Return [X, Y] of the center of cell containing provided text 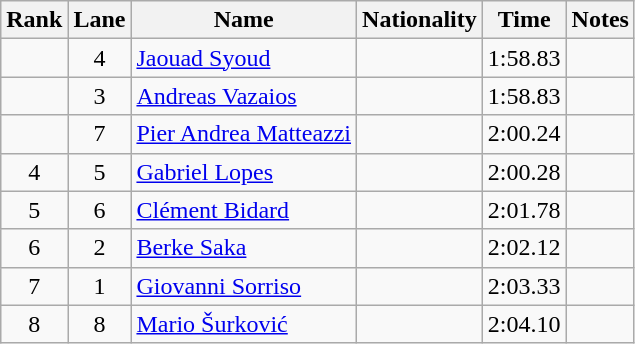
2:00.24 [524, 134]
Name [244, 20]
Lane [100, 20]
Notes [600, 20]
1 [100, 286]
2:04.10 [524, 324]
Giovanni Sorriso [244, 286]
Mario Šurković [244, 324]
Clément Bidard [244, 210]
Berke Saka [244, 248]
Nationality [420, 20]
Pier Andrea Matteazzi [244, 134]
Time [524, 20]
2:03.33 [524, 286]
2 [100, 248]
Gabriel Lopes [244, 172]
Rank [34, 20]
Jaouad Syoud [244, 58]
2:00.28 [524, 172]
Andreas Vazaios [244, 96]
3 [100, 96]
2:01.78 [524, 210]
2:02.12 [524, 248]
